Pinpoint the cell where the given text exists, returning its [x, y] midpoint coordinate. 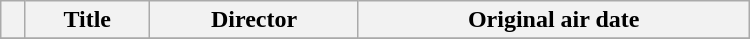
Title [87, 20]
Original air date [554, 20]
Director [254, 20]
